Extract the (X, Y) coordinate from the center of the cell holding the provided text.  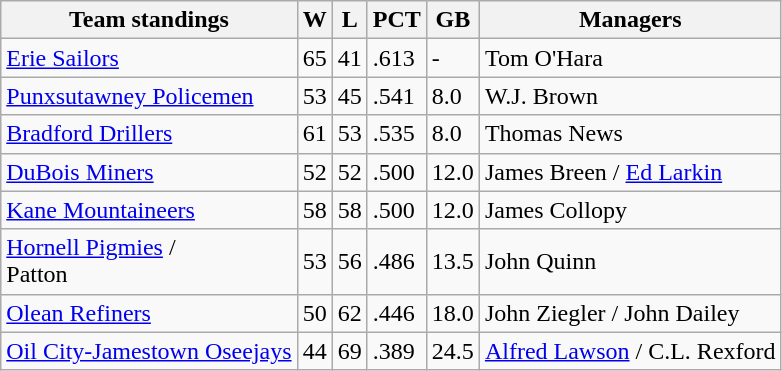
24.5 (452, 351)
13.5 (452, 262)
Tom O'Hara (630, 58)
L (350, 20)
69 (350, 351)
Alfred Lawson / C.L. Rexford (630, 351)
Hornell Pigmies / Patton (149, 262)
56 (350, 262)
John Ziegler / John Dailey (630, 313)
.389 (396, 351)
PCT (396, 20)
Punxsutawney Policemen (149, 96)
Oil City-Jamestown Oseejays (149, 351)
62 (350, 313)
41 (350, 58)
Thomas News (630, 134)
James Breen / Ed Larkin (630, 172)
.613 (396, 58)
Olean Refiners (149, 313)
John Quinn (630, 262)
W.J. Brown (630, 96)
Kane Mountaineers (149, 210)
.446 (396, 313)
Bradford Drillers (149, 134)
65 (314, 58)
Team standings (149, 20)
GB (452, 20)
James Collopy (630, 210)
W (314, 20)
45 (350, 96)
18.0 (452, 313)
.535 (396, 134)
Managers (630, 20)
Erie Sailors (149, 58)
- (452, 58)
.541 (396, 96)
DuBois Miners (149, 172)
44 (314, 351)
.486 (396, 262)
50 (314, 313)
61 (314, 134)
